Pinpoint the cell where the given text exists, returning its (x, y) midpoint coordinate. 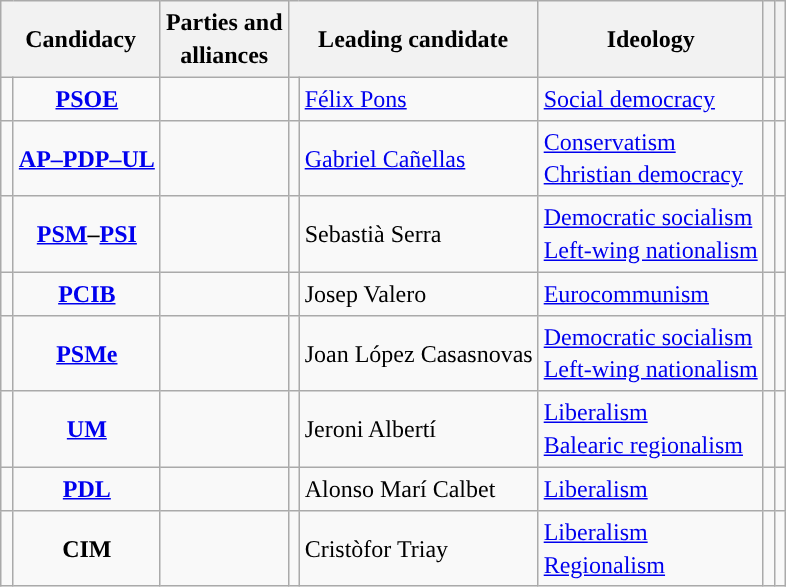
ConservatismChristian democracy (650, 158)
Social democracy (650, 98)
Sebastià Serra (418, 234)
Félix Pons (418, 98)
Liberalism (650, 488)
AP–PDP–UL (86, 158)
Joan López Casasnovas (418, 353)
Leading candidate (413, 39)
Jeroni Albertí (418, 429)
Parties andalliances (224, 39)
PSM–PSI (86, 234)
Alonso Marí Calbet (418, 488)
Candidacy (81, 39)
Josep Valero (418, 294)
Cristòfor Triay (418, 548)
Gabriel Cañellas (418, 158)
LiberalismBalearic regionalism (650, 429)
PSOE (86, 98)
LiberalismRegionalism (650, 548)
Ideology (650, 39)
Eurocommunism (650, 294)
PCIB (86, 294)
PDL (86, 488)
PSMe (86, 353)
UM (86, 429)
CIM (86, 548)
